Return (x, y) of the center of cell containing provided text 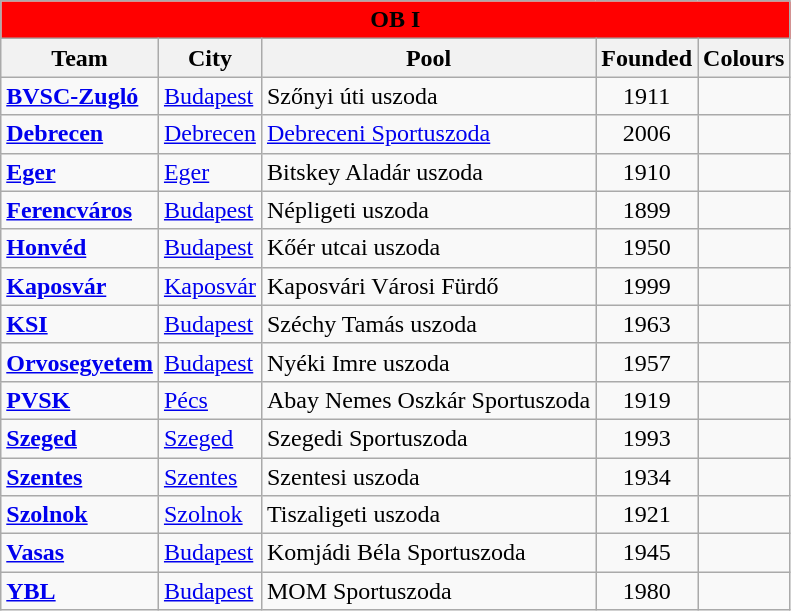
KSI (80, 324)
Tiszaligeti uszoda (428, 515)
Vasas (80, 553)
1934 (647, 477)
Szőnyi úti uszoda (428, 96)
OB I (396, 20)
1980 (647, 591)
Team (80, 58)
1919 (647, 400)
PVSK (80, 400)
Pool (428, 58)
YBL (80, 591)
Orvosegyetem (80, 362)
Debreceni Sportuszoda (428, 134)
Szegedi Sportuszoda (428, 438)
2006 (647, 134)
Komjádi Béla Sportuszoda (428, 553)
Népligeti uszoda (428, 210)
1957 (647, 362)
City (210, 58)
1993 (647, 438)
1911 (647, 96)
Honvéd (80, 248)
Bitskey Aladár uszoda (428, 172)
1945 (647, 553)
1910 (647, 172)
Széchy Tamás uszoda (428, 324)
Abay Nemes Oszkár Sportuszoda (428, 400)
Nyéki Imre uszoda (428, 362)
Kőér utcai uszoda (428, 248)
Szentesi uszoda (428, 477)
Pécs (210, 400)
Ferencváros (80, 210)
1999 (647, 286)
1950 (647, 248)
Kaposvári Városi Fürdő (428, 286)
BVSC-Zugló (80, 96)
1921 (647, 515)
1899 (647, 210)
Colours (744, 58)
Founded (647, 58)
MOM Sportuszoda (428, 591)
1963 (647, 324)
